Identify which cell holds the provided text, then report its (x, y) central coordinate. 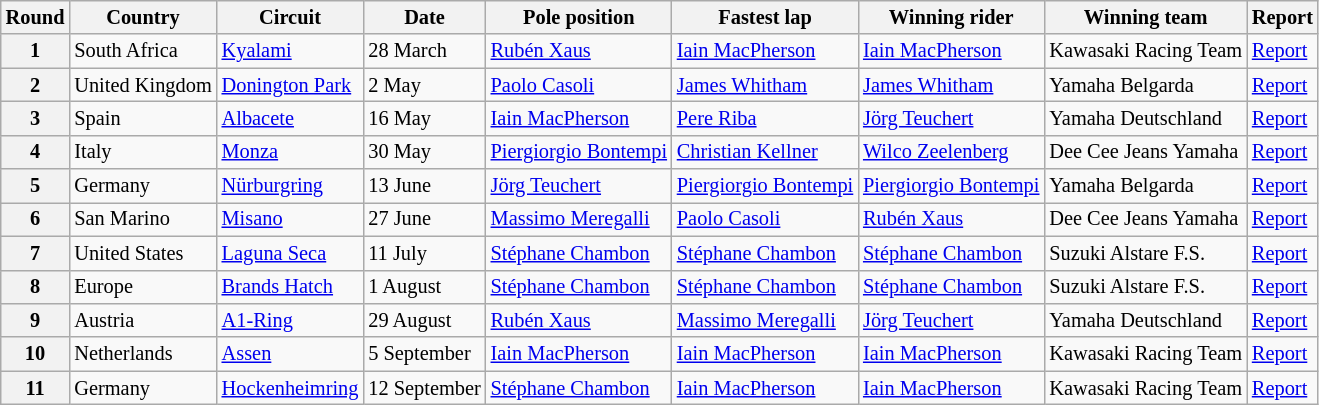
Kyalami (290, 51)
13 June (424, 186)
Spain (142, 118)
Pole position (579, 17)
30 May (424, 152)
Nürburgring (290, 186)
Pere Riba (765, 118)
5 September (424, 354)
1 (36, 51)
Round (36, 17)
Laguna Seca (290, 253)
11 (36, 388)
6 (36, 219)
Albacete (290, 118)
16 May (424, 118)
3 (36, 118)
Fastest lap (765, 17)
10 (36, 354)
12 September (424, 388)
San Marino (142, 219)
Europe (142, 287)
United Kingdom (142, 85)
Winning rider (951, 17)
Circuit (290, 17)
Country (142, 17)
Misano (290, 219)
27 June (424, 219)
1 August (424, 287)
2 May (424, 85)
2 (36, 85)
Donington Park (290, 85)
Assen (290, 354)
Monza (290, 152)
Christian Kellner (765, 152)
29 August (424, 320)
Hockenheimring (290, 388)
8 (36, 287)
Date (424, 17)
4 (36, 152)
Wilco Zeelenberg (951, 152)
11 July (424, 253)
28 March (424, 51)
South Africa (142, 51)
5 (36, 186)
Italy (142, 152)
Austria (142, 320)
Winning team (1146, 17)
9 (36, 320)
A1-Ring (290, 320)
Netherlands (142, 354)
Brands Hatch (290, 287)
United States (142, 253)
7 (36, 253)
